From the cell containing the given text, extract its center point as [x, y] coordinate. 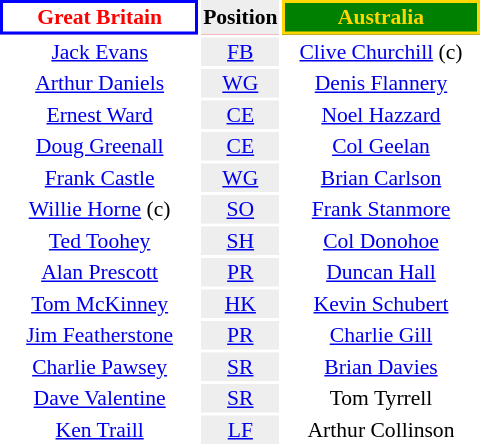
Ted Toohey [100, 240]
Tom McKinney [100, 304]
FB [240, 52]
Col Geelan [381, 146]
HK [240, 304]
Frank Castle [100, 178]
Arthur Collinson [381, 430]
Ernest Ward [100, 114]
Alan Prescott [100, 272]
Brian Davies [381, 366]
Dave Valentine [100, 398]
Willie Horne (c) [100, 209]
SH [240, 240]
Col Donohoe [381, 240]
Denis Flannery [381, 83]
Frank Stanmore [381, 209]
Ken Traill [100, 430]
Jack Evans [100, 52]
SO [240, 209]
Arthur Daniels [100, 83]
Charlie Gill [381, 335]
Great Britain [100, 17]
Position [240, 17]
Kevin Schubert [381, 304]
Australia [381, 17]
Noel Hazzard [381, 114]
Tom Tyrrell [381, 398]
LF [240, 430]
Doug Greenall [100, 146]
Duncan Hall [381, 272]
Brian Carlson [381, 178]
Charlie Pawsey [100, 366]
Jim Featherstone [100, 335]
Clive Churchill (c) [381, 52]
